Find where the given text appears and provide that cell's center as [X, Y] coordinate. 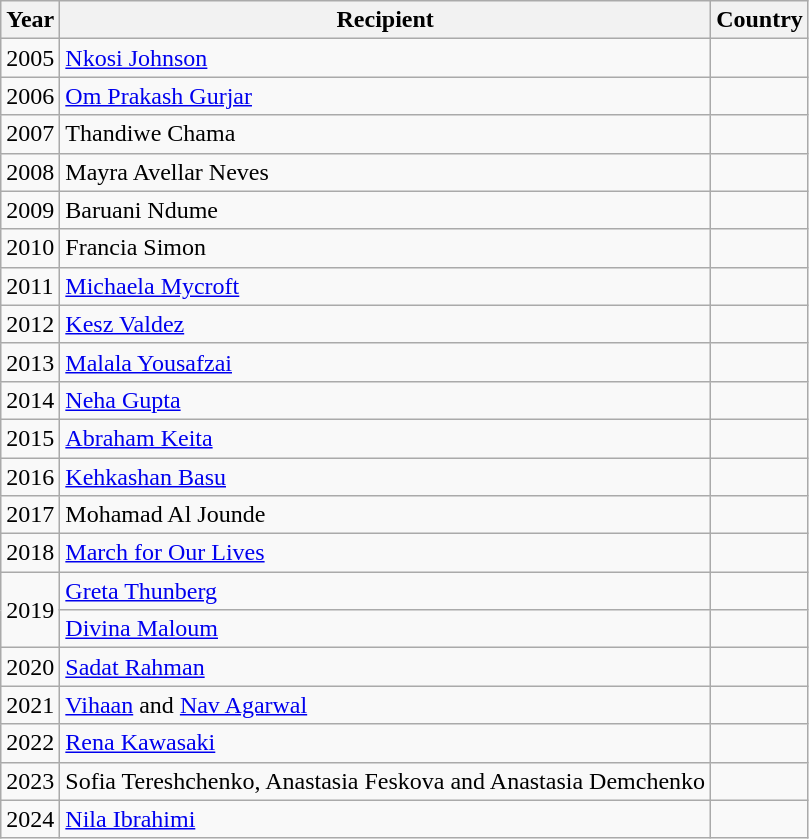
2006 [30, 96]
2011 [30, 286]
Rena Kawasaki [386, 743]
Vihaan and Nav Agarwal [386, 705]
2022 [30, 743]
2008 [30, 172]
Baruani Ndume [386, 210]
Kehkashan Basu [386, 477]
2023 [30, 781]
Country [760, 20]
2018 [30, 553]
2016 [30, 477]
2012 [30, 324]
Neha Gupta [386, 400]
Mohamad Al Jounde [386, 515]
Divina Maloum [386, 629]
March for Our Lives [386, 553]
2009 [30, 210]
2007 [30, 134]
2014 [30, 400]
Sadat Rahman [386, 667]
2010 [30, 248]
2021 [30, 705]
Om Prakash Gurjar [386, 96]
2015 [30, 438]
2013 [30, 362]
Thandiwe Chama [386, 134]
2017 [30, 515]
Abraham Keita [386, 438]
Malala Yousafzai [386, 362]
Francia Simon [386, 248]
Kesz Valdez [386, 324]
Year [30, 20]
2019 [30, 610]
2005 [30, 58]
Nila Ibrahimi [386, 819]
Recipient [386, 20]
2020 [30, 667]
Mayra Avellar Neves [386, 172]
Nkosi Johnson [386, 58]
2024 [30, 819]
Sofia Tereshchenko, Anastasia Feskova and Anastasia Demchenko [386, 781]
Michaela Mycroft [386, 286]
Greta Thunberg [386, 591]
